Output the (X, Y) coordinate of the center of the cell containing the given text.  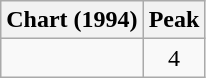
4 (174, 58)
Peak (174, 20)
Chart (1994) (72, 20)
